Output the (X, Y) coordinate of the center of the cell containing the given text.  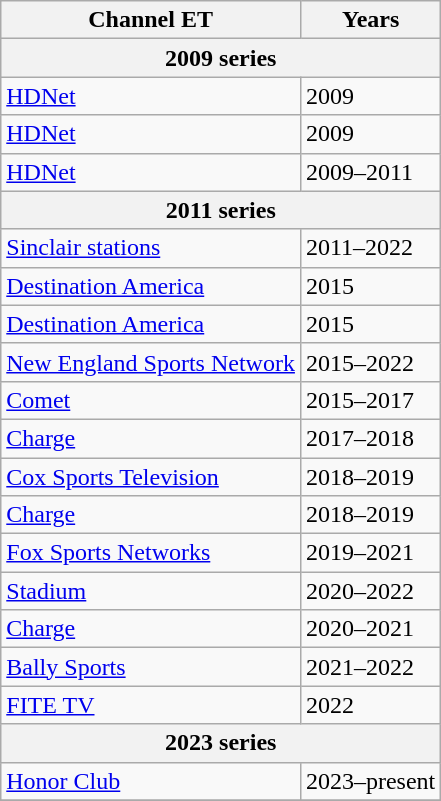
Comet (151, 400)
Cox Sports Television (151, 477)
2019–2021 (370, 553)
Honor Club (151, 781)
2011–2022 (370, 248)
Channel ET (151, 20)
2023 series (221, 743)
2020–2022 (370, 591)
FITE TV (151, 705)
Years (370, 20)
2011 series (221, 210)
2023–present (370, 781)
2015–2017 (370, 400)
2020–2021 (370, 629)
2009 series (221, 58)
Bally Sports (151, 667)
2022 (370, 705)
2017–2018 (370, 438)
2015–2022 (370, 362)
2009–2011 (370, 172)
Fox Sports Networks (151, 553)
2021–2022 (370, 667)
Stadium (151, 591)
Sinclair stations (151, 248)
New England Sports Network (151, 362)
